Search for the cell housing the specified text and yield its (x, y) center coordinate. 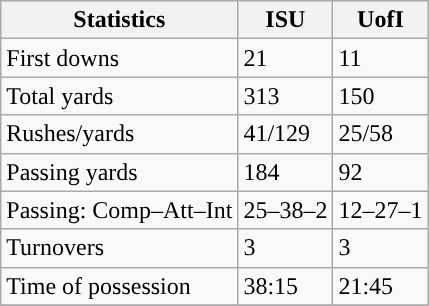
Time of possession (120, 286)
92 (380, 172)
ISU (286, 20)
Passing: Comp–Att–Int (120, 210)
41/129 (286, 134)
First downs (120, 58)
UofI (380, 20)
21:45 (380, 286)
150 (380, 96)
25/58 (380, 134)
Total yards (120, 96)
11 (380, 58)
313 (286, 96)
12–27–1 (380, 210)
Rushes/yards (120, 134)
21 (286, 58)
Turnovers (120, 248)
Statistics (120, 20)
Passing yards (120, 172)
38:15 (286, 286)
184 (286, 172)
25–38–2 (286, 210)
